Search for the cell housing the specified text and yield its (X, Y) center coordinate. 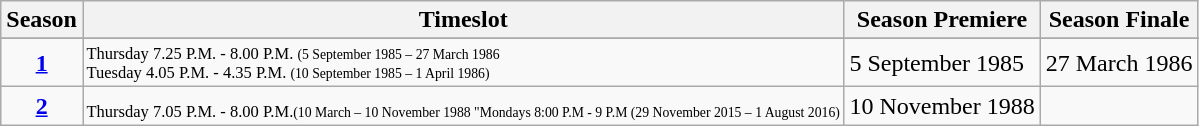
1 (42, 62)
10 November 1988 (942, 106)
Season Finale (1119, 20)
Season (42, 20)
5 September 1985 (942, 62)
2 (42, 106)
Season Premiere (942, 20)
Thursday 7.05 P.M. - 8.00 P.M.(10 March – 10 November 1988 "Mondays 8:00 P.M - 9 P.M (29 November 2015 – 1 August 2016) (462, 106)
Timeslot (462, 20)
Thursday 7.25 P.M. - 8.00 P.M. (5 September 1985 – 27 March 1986Tuesday 4.05 P.M. - 4.35 P.M. (10 September 1985 – 1 April 1986) (462, 62)
27 March 1986 (1119, 62)
